From the cell containing the given text, extract its center point as (x, y) coordinate. 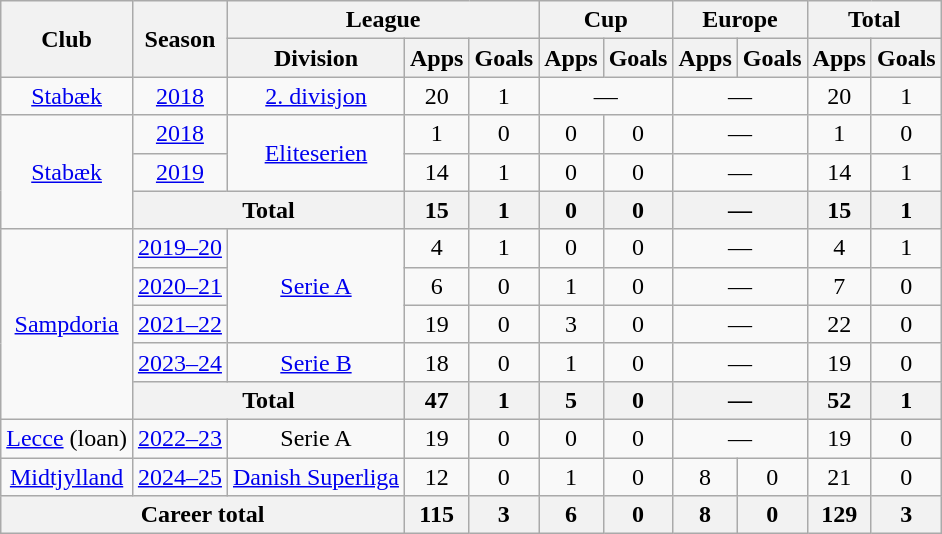
47 (437, 400)
2019 (180, 172)
Eliteserien (316, 153)
52 (839, 400)
2020–21 (180, 286)
Midtjylland (67, 477)
Career total (203, 515)
League (382, 20)
2021–22 (180, 324)
Cup (606, 20)
5 (571, 400)
Serie B (316, 362)
2. divisjon (316, 96)
115 (437, 515)
2019–20 (180, 248)
18 (437, 362)
12 (437, 477)
Division (316, 58)
129 (839, 515)
21 (839, 477)
Season (180, 39)
Europe (740, 20)
Danish Superliga (316, 477)
7 (839, 286)
Sampdoria (67, 324)
Club (67, 39)
2022–23 (180, 438)
22 (839, 324)
2023–24 (180, 362)
2024–25 (180, 477)
Lecce (loan) (67, 438)
